Pinpoint the cell where the given text exists, returning its [x, y] midpoint coordinate. 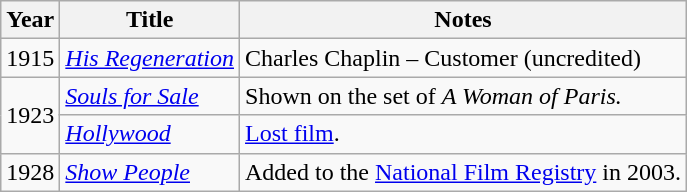
Show People [150, 172]
His Regeneration [150, 58]
Charles Chaplin – Customer (uncredited) [464, 58]
Lost film. [464, 134]
Added to the National Film Registry in 2003. [464, 172]
Year [30, 20]
1923 [30, 115]
Notes [464, 20]
Hollywood [150, 134]
Souls for Sale [150, 96]
Shown on the set of A Woman of Paris. [464, 96]
Title [150, 20]
1928 [30, 172]
1915 [30, 58]
